Return (x, y) of the center of cell containing provided text 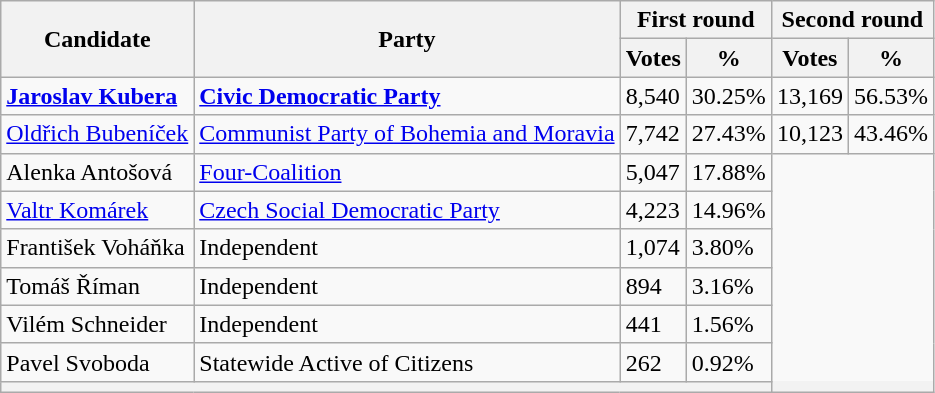
František Voháňka (98, 248)
0.92% (728, 362)
Alenka Antošová (98, 172)
5,047 (653, 172)
3.80% (728, 248)
Candidate (98, 39)
43.46% (890, 134)
3.16% (728, 286)
14.96% (728, 210)
Party (407, 39)
Statewide Active of Citizens (407, 362)
Four-Coalition (407, 172)
8,540 (653, 96)
262 (653, 362)
894 (653, 286)
Communist Party of Bohemia and Moravia (407, 134)
Oldřich Bubeníček (98, 134)
17.88% (728, 172)
Tomáš Říman (98, 286)
4,223 (653, 210)
Czech Social Democratic Party (407, 210)
Second round (852, 20)
1,074 (653, 248)
7,742 (653, 134)
30.25% (728, 96)
Valtr Komárek (98, 210)
First round (696, 20)
10,123 (810, 134)
441 (653, 324)
27.43% (728, 134)
13,169 (810, 96)
Pavel Svoboda (98, 362)
Civic Democratic Party (407, 96)
Vilém Schneider (98, 324)
1.56% (728, 324)
56.53% (890, 96)
Jaroslav Kubera (98, 96)
